Determine the (x, y) coordinate at the center of the cell enclosing the given text.  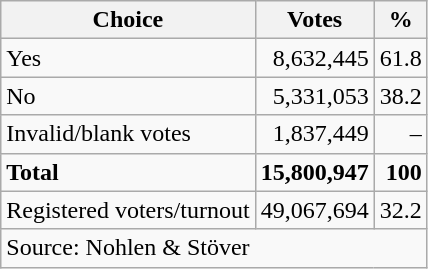
49,067,694 (314, 210)
No (128, 96)
38.2 (400, 96)
Source: Nohlen & Stöver (214, 248)
Invalid/blank votes (128, 134)
Registered voters/turnout (128, 210)
Votes (314, 20)
Yes (128, 58)
Choice (128, 20)
– (400, 134)
100 (400, 172)
15,800,947 (314, 172)
Total (128, 172)
% (400, 20)
8,632,445 (314, 58)
5,331,053 (314, 96)
32.2 (400, 210)
1,837,449 (314, 134)
61.8 (400, 58)
